Find where the given text appears and provide that cell's center as [x, y] coordinate. 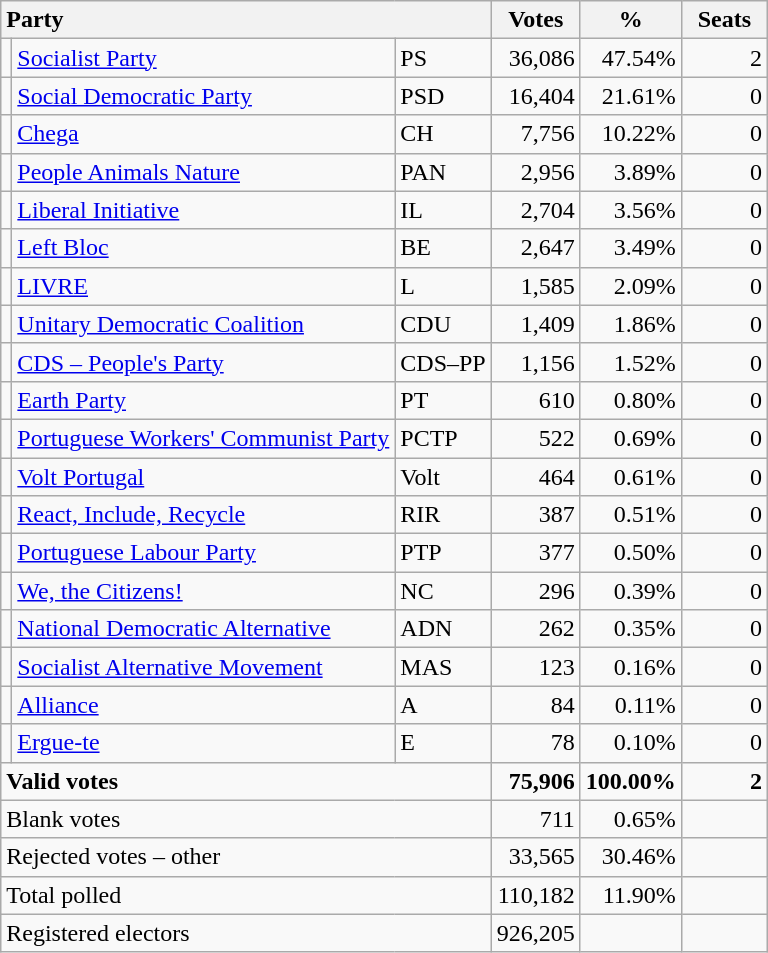
CDS – People's Party [204, 362]
2.09% [630, 286]
Volt Portugal [204, 477]
IL [443, 210]
377 [536, 553]
2,647 [536, 248]
Alliance [204, 705]
0.16% [630, 667]
0.39% [630, 591]
People Animals Nature [204, 172]
21.61% [630, 96]
33,565 [536, 857]
Unitary Democratic Coalition [204, 324]
Seats [724, 20]
464 [536, 477]
1,585 [536, 286]
Registered electors [246, 933]
PSD [443, 96]
A [443, 705]
711 [536, 819]
0.10% [630, 743]
0.80% [630, 400]
Volt [443, 477]
0.51% [630, 515]
Portuguese Workers' Communist Party [204, 438]
Ergue-te [204, 743]
PS [443, 58]
0.50% [630, 553]
CH [443, 134]
Party [246, 20]
L [443, 286]
NC [443, 591]
BE [443, 248]
Socialist Alternative Movement [204, 667]
PT [443, 400]
16,404 [536, 96]
CDU [443, 324]
We, the Citizens! [204, 591]
Social Democratic Party [204, 96]
Chega [204, 134]
1.86% [630, 324]
0.65% [630, 819]
Portuguese Labour Party [204, 553]
11.90% [630, 895]
926,205 [536, 933]
100.00% [630, 781]
Earth Party [204, 400]
3.89% [630, 172]
84 [536, 705]
% [630, 20]
LIVRE [204, 286]
0.35% [630, 629]
Blank votes [246, 819]
30.46% [630, 857]
2,704 [536, 210]
Liberal Initiative [204, 210]
0.69% [630, 438]
E [443, 743]
National Democratic Alternative [204, 629]
110,182 [536, 895]
123 [536, 667]
React, Include, Recycle [204, 515]
3.49% [630, 248]
47.54% [630, 58]
3.56% [630, 210]
Rejected votes – other [246, 857]
387 [536, 515]
PTP [443, 553]
Valid votes [246, 781]
75,906 [536, 781]
522 [536, 438]
1.52% [630, 362]
0.61% [630, 477]
2,956 [536, 172]
Socialist Party [204, 58]
262 [536, 629]
ADN [443, 629]
MAS [443, 667]
PCTP [443, 438]
PAN [443, 172]
610 [536, 400]
296 [536, 591]
1,409 [536, 324]
78 [536, 743]
CDS–PP [443, 362]
36,086 [536, 58]
Left Bloc [204, 248]
Votes [536, 20]
10.22% [630, 134]
0.11% [630, 705]
Total polled [246, 895]
RIR [443, 515]
1,156 [536, 362]
7,756 [536, 134]
